Return the [x, y] coordinate for the center point of the cell that contains the specified text.  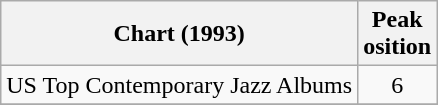
6 [398, 85]
Chart (1993) [180, 34]
US Top Contemporary Jazz Albums [180, 85]
Peakosition [398, 34]
